Provide the (X, Y) coordinate of the cell's center where the given text is located.  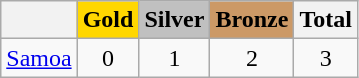
1 (174, 58)
0 (108, 58)
Gold (108, 20)
Total (326, 20)
3 (326, 58)
Silver (174, 20)
Samoa (39, 58)
Bronze (252, 20)
2 (252, 58)
